Locate the cell with the specified text and output its (x, y) center coordinate. 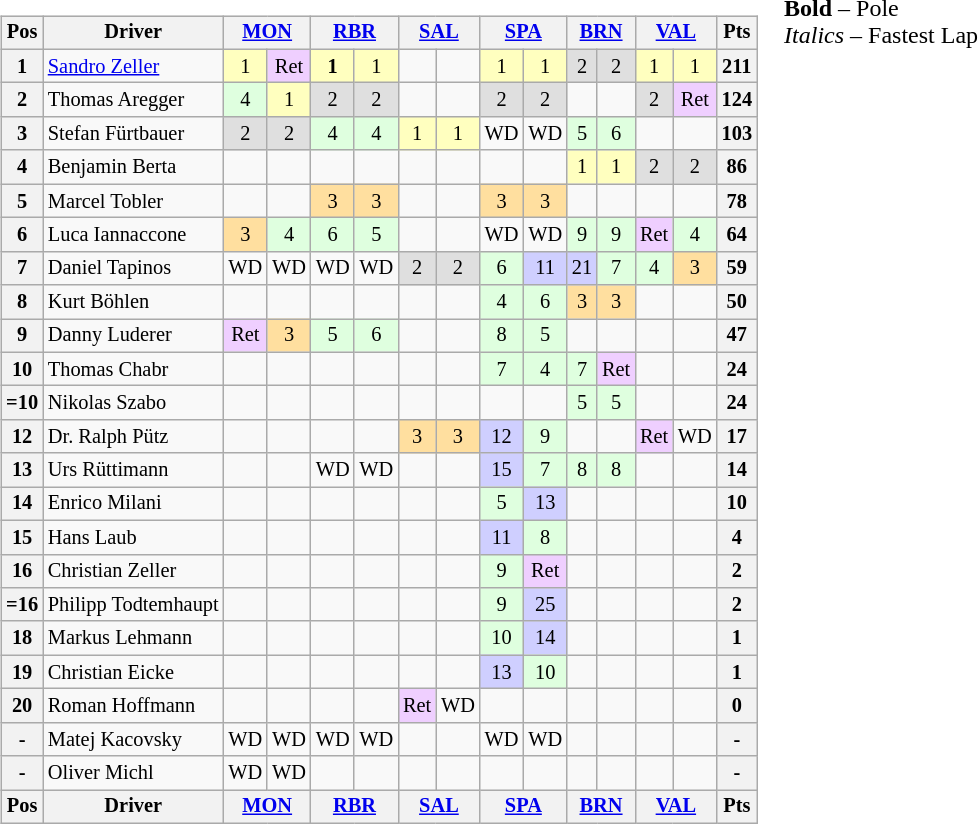
Christian Eicke (134, 672)
0 (737, 706)
59 (737, 268)
=10 (22, 403)
Thomas Aregger (134, 100)
Markus Lehmann (134, 638)
Marcel Tobler (134, 201)
25 (545, 605)
Roman Hoffmann (134, 706)
Nikolas Szabo (134, 403)
19 (22, 672)
Thomas Chabr (134, 369)
211 (737, 66)
Daniel Tapinos (134, 268)
Hans Laub (134, 537)
Urs Rüttimann (134, 470)
86 (737, 167)
Sandro Zeller (134, 66)
18 (22, 638)
Stefan Fürtbauer (134, 134)
Christian Zeller (134, 571)
Enrico Milani (134, 504)
47 (737, 336)
Oliver Michl (134, 773)
Luca Iannaccone (134, 235)
Matej Kacovsky (134, 739)
Philipp Todtemhaupt (134, 605)
124 (737, 100)
Danny Luderer (134, 336)
103 (737, 134)
78 (737, 201)
50 (737, 302)
64 (737, 235)
=16 (22, 605)
16 (22, 571)
Kurt Böhlen (134, 302)
17 (737, 437)
Benjamin Berta (134, 167)
20 (22, 706)
21 (582, 268)
Dr. Ralph Pütz (134, 437)
